Provide the [X, Y] coordinate of the cell's center where the given text is located.  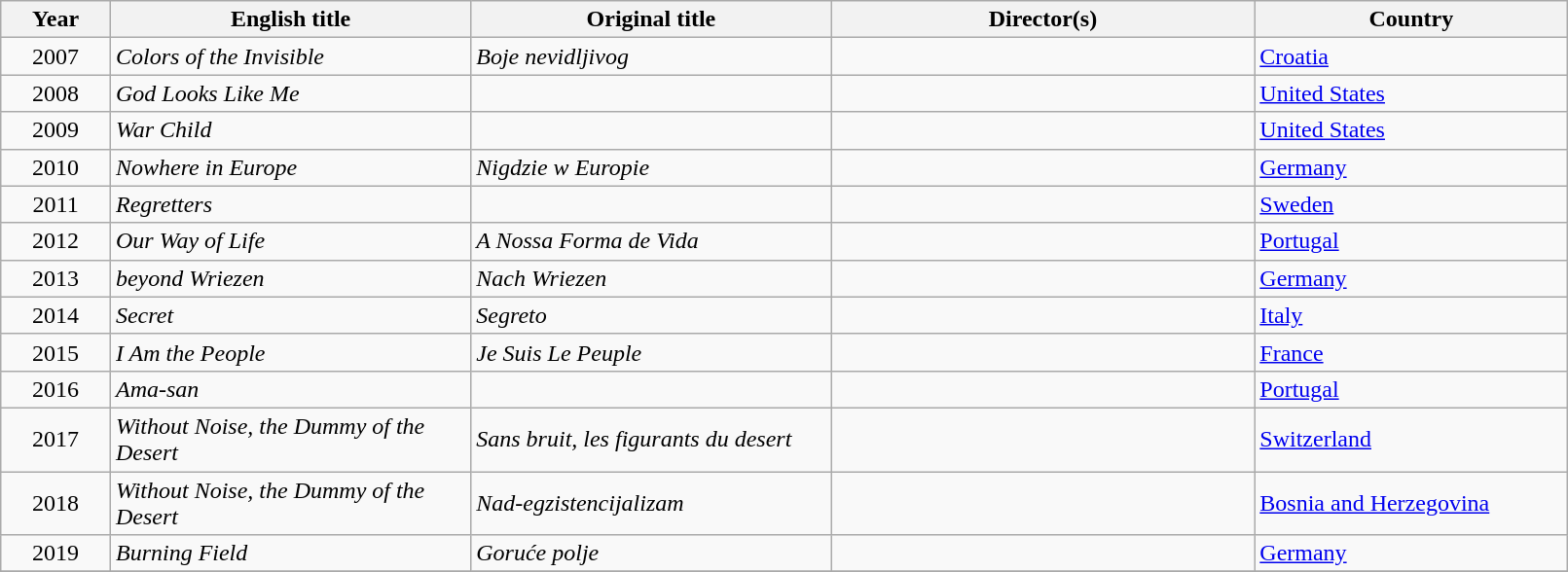
War Child [290, 130]
Switzerland [1411, 440]
2013 [56, 278]
Ama-san [290, 389]
2008 [56, 93]
Colors of the Invisible [290, 56]
Director(s) [1043, 19]
Croatia [1411, 56]
2017 [56, 440]
Bosnia and Herzegovina [1411, 502]
2015 [56, 352]
Italy [1411, 315]
A Nossa Forma de Vida [651, 241]
Original title [651, 19]
Secret [290, 315]
2007 [56, 56]
beyond Wriezen [290, 278]
2011 [56, 204]
Je Suis Le Peuple [651, 352]
Regretters [290, 204]
2018 [56, 502]
2019 [56, 554]
2009 [56, 130]
Year [56, 19]
Our Way of Life [290, 241]
I Am the People [290, 352]
God Looks Like Me [290, 93]
France [1411, 352]
Nowhere in Europe [290, 167]
Nigdzie w Europie [651, 167]
Nach Wriezen [651, 278]
Segreto [651, 315]
Boje nevidljivog [651, 56]
2016 [56, 389]
Goruće polje [651, 554]
Nad-egzistencijalizam [651, 502]
English title [290, 19]
Sweden [1411, 204]
Sans bruit, les figurants du desert [651, 440]
2014 [56, 315]
Country [1411, 19]
2012 [56, 241]
2010 [56, 167]
Burning Field [290, 554]
